Find where the given text appears and provide that cell's center as (x, y) coordinate. 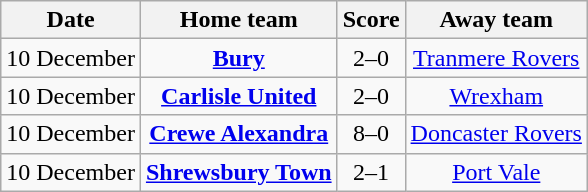
Port Vale (496, 172)
Home team (238, 20)
Shrewsbury Town (238, 172)
Crewe Alexandra (238, 134)
Tranmere Rovers (496, 58)
Wrexham (496, 96)
Doncaster Rovers (496, 134)
Date (71, 20)
Bury (238, 58)
2–1 (371, 172)
8–0 (371, 134)
Carlisle United (238, 96)
Score (371, 20)
Away team (496, 20)
